From the cell containing the given text, extract its center point as (x, y) coordinate. 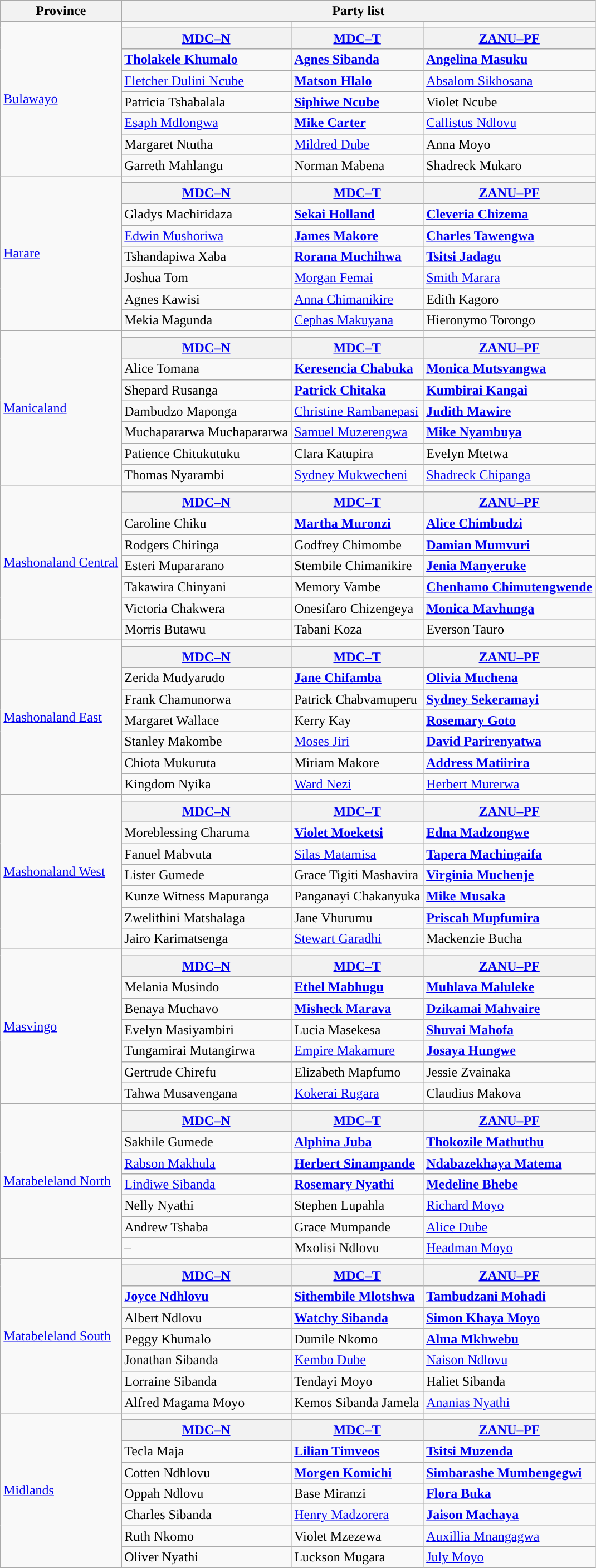
Moses Jiri (358, 742)
Violet Ncube (509, 102)
Morgen Komichi (358, 1473)
Sekai Holland (358, 214)
Watchy Sibanda (358, 1318)
Address Matiirira (509, 763)
Matabeleland North (61, 1181)
Masvingo (61, 1027)
Tsitsi Muzenda (509, 1451)
Garreth Mahlangu (206, 165)
Flora Buka (509, 1494)
Lorraine Sibanda (206, 1381)
David Parirenyatwa (509, 742)
Everson Tauro (509, 630)
Fanuel Mabvuta (206, 854)
Priscah Mupfumira (509, 918)
Esaph Mdlongwa (206, 123)
Clara Katupira (358, 454)
Charles Sibanda (206, 1515)
Fletcher Dulini Ncube (206, 81)
Kingdom Nyika (206, 784)
Muchapararwa Muchapararwa (206, 432)
Dambudzo Maponga (206, 411)
Edna Madzongwe (509, 832)
Violet Mzezewa (358, 1536)
Kembo Dube (358, 1360)
Shepard Rusanga (206, 390)
Anna Moyo (509, 144)
Sithembile Mlotshwa (358, 1297)
Cotten Ndhlovu (206, 1473)
Patience Chitukutuku (206, 454)
Patrick Chabvamuperu (358, 699)
Melania Musindo (206, 987)
Empire Makamure (358, 1051)
Tungamirai Mutangirwa (206, 1051)
Rabson Makhula (206, 1163)
Gladys Machiridaza (206, 214)
Alice Tomana (206, 369)
Monica Mutsvangwa (509, 369)
Frank Chamunorwa (206, 699)
Party list (359, 11)
Monica Mavhunga (509, 608)
Angelina Masuku (509, 60)
Stewart Garadhi (358, 939)
Chiota Mukuruta (206, 763)
Andrew Tshaba (206, 1227)
Patrick Chitaka (358, 390)
Margaret Ntutha (206, 144)
Josaya Hungwe (509, 1051)
Tambudzani Mohadi (509, 1297)
Judith Mawire (509, 411)
Keresencia Chabuka (358, 369)
Auxillia Mnangagwa (509, 1536)
Stanley Makombe (206, 742)
Kemos Sibanda Jamela (358, 1403)
Matson Hlalo (358, 81)
Tecla Maja (206, 1451)
Shuvai Mahofa (509, 1030)
Mike Nyambuya (509, 432)
Kerry Kay (358, 720)
Chenhamo Chimutengwende (509, 587)
Jaison Machaya (509, 1515)
Evelyn Masiyambiri (206, 1030)
Luckson Mugara (358, 1557)
Mike Carter (358, 123)
Mashonaland Central (61, 563)
Benaya Muchavo (206, 1009)
Tholakele Khumalo (206, 60)
Victoria Chakwera (206, 608)
Stembile Chimanikire (358, 566)
Thokozile Mathuthu (509, 1142)
Albert Ndlovu (206, 1318)
Edwin Mushoriwa (206, 236)
Dzikamai Mahvaire (509, 1009)
Tshandapiwa Xaba (206, 257)
Claudius Makova (509, 1093)
Tendayi Moyo (358, 1381)
Ward Nezi (358, 784)
Bulawayo (61, 99)
Midlands (61, 1491)
Agnes Kawisi (206, 299)
Ethel Mabhugu (358, 987)
Jairo Karimatsenga (206, 939)
Thomas Nyarambi (206, 475)
Absalom Sikhosana (509, 81)
Tsitsi Jadagu (509, 257)
Tahwa Musavengana (206, 1093)
Shadreck Mukaro (509, 165)
Martha Muronzi (358, 523)
Peggy Khumalo (206, 1339)
Rosemary Nyathi (358, 1185)
Jane Chifamba (358, 678)
Agnes Sibanda (358, 60)
Norman Mabena (358, 165)
Harare (61, 254)
Morris Butawu (206, 630)
Herbert Sinampande (358, 1163)
Zwelithini Matshalaga (206, 918)
Rorana Muchihwa (358, 257)
Mashonaland East (61, 718)
Evelyn Mtetwa (509, 454)
Simbarashe Mumbengegwi (509, 1473)
Miriam Makore (358, 763)
Alphina Juba (358, 1142)
Base Miranzi (358, 1494)
Esteri Mupararano (206, 566)
Gertrude Chirefu (206, 1072)
Edith Kagoro (509, 299)
Jenia Manyeruke (509, 566)
Charles Tawengwa (509, 236)
Naison Ndlovu (509, 1360)
Ananias Nyathi (509, 1403)
Joshua Tom (206, 278)
Margaret Wallace (206, 720)
Cleveria Chizema (509, 214)
Anna Chimanikire (358, 299)
Grace Tigiti Mashavira (358, 875)
Richard Moyo (509, 1206)
Nelly Nyathi (206, 1206)
Violet Moeketsi (358, 832)
– (206, 1248)
Henry Madzorera (358, 1515)
Stephen Lupahla (358, 1206)
Mekia Magunda (206, 320)
Oppah Ndlovu (206, 1494)
Moreblessing Charuma (206, 832)
Siphiwe Ncube (358, 102)
Lindiwe Sibanda (206, 1185)
Tapera Machingaifa (509, 854)
Mildred Dube (358, 144)
Panganayi Chakanyuka (358, 897)
Virginia Muchenje (509, 875)
Smith Marara (509, 278)
Jane Vhurumu (358, 918)
Takawira Chinyani (206, 587)
Kunze Witness Mapuranga (206, 897)
Olivia Muchena (509, 678)
Manicaland (61, 408)
Ruth Nkomo (206, 1536)
Memory Vambe (358, 587)
Lilian Timveos (358, 1451)
Haliet Sibanda (509, 1381)
Joyce Ndhlovu (206, 1297)
Simon Khaya Moyo (509, 1318)
Kumbirai Kangai (509, 390)
Jonathan Sibanda (206, 1360)
Jessie Zvainaka (509, 1072)
Muhlava Maluleke (509, 987)
Province (61, 11)
Morgan Femai (358, 278)
Patricia Tshabalala (206, 102)
Sydney Mukwecheni (358, 475)
Oliver Nyathi (206, 1557)
Kokerai Rugara (358, 1093)
Medeline Bhebe (509, 1185)
Tabani Koza (358, 630)
Rosemary Goto (509, 720)
Christine Rambanepasi (358, 411)
James Makore (358, 236)
Rodgers Chiringa (206, 544)
Headman Moyo (509, 1248)
Silas Matamisa (358, 854)
Alfred Magama Moyo (206, 1403)
Zerida Mudyarudo (206, 678)
Sakhile Gumede (206, 1142)
Sydney Sekeramayi (509, 699)
Samuel Muzerengwa (358, 432)
Mackenzie Bucha (509, 939)
Mashonaland West (61, 872)
Matabeleland South (61, 1336)
Lister Gumede (206, 875)
Mxolisi Ndlovu (358, 1248)
Misheck Marava (358, 1009)
Alice Chimbudzi (509, 523)
Hieronymo Torongo (509, 320)
Caroline Chiku (206, 523)
July Moyo (509, 1557)
Elizabeth Mapfumo (358, 1072)
Herbert Murerwa (509, 784)
Cephas Makuyana (358, 320)
Mike Musaka (509, 897)
Shadreck Chipanga (509, 475)
Alma Mkhwebu (509, 1339)
Alice Dube (509, 1227)
Grace Mumpande (358, 1227)
Lucia Masekesa (358, 1030)
Onesifaro Chizengeya (358, 608)
Ndabazekhaya Matema (509, 1163)
Dumile Nkomo (358, 1339)
Godfrey Chimombe (358, 544)
Damian Mumvuri (509, 544)
Callistus Ndlovu (509, 123)
